Locate the cell with the specified text and output its [X, Y] center coordinate. 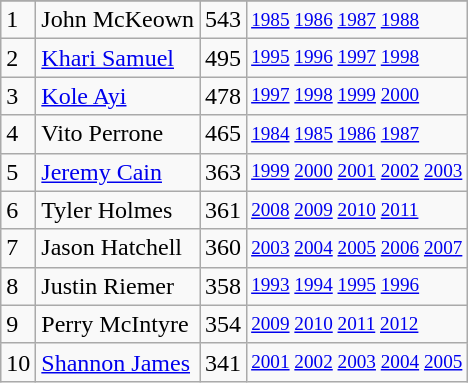
354 [224, 324]
2008 2009 2010 2011 [357, 210]
465 [224, 134]
1995 1996 1997 1998 [357, 58]
2003 2004 2005 2006 2007 [357, 248]
363 [224, 172]
478 [224, 96]
Perry McIntyre [118, 324]
3 [18, 96]
7 [18, 248]
360 [224, 248]
5 [18, 172]
Jason Hatchell [118, 248]
543 [224, 20]
10 [18, 362]
Vito Perrone [118, 134]
Jeremy Cain [118, 172]
341 [224, 362]
9 [18, 324]
Tyler Holmes [118, 210]
1993 1994 1995 1996 [357, 286]
358 [224, 286]
1985 1986 1987 1988 [357, 20]
6 [18, 210]
2 [18, 58]
1997 1998 1999 2000 [357, 96]
361 [224, 210]
1999 2000 2001 2002 2003 [357, 172]
2009 2010 2011 2012 [357, 324]
1984 1985 1986 1987 [357, 134]
4 [18, 134]
Shannon James [118, 362]
Khari Samuel [118, 58]
2001 2002 2003 2004 2005 [357, 362]
8 [18, 286]
Justin Riemer [118, 286]
495 [224, 58]
1 [18, 20]
Kole Ayi [118, 96]
John McKeown [118, 20]
